Identify which cell holds the provided text, then report its (x, y) central coordinate. 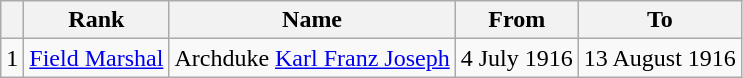
Name (312, 20)
Archduke Karl Franz Joseph (312, 58)
Rank (96, 20)
13 August 1916 (660, 58)
4 July 1916 (516, 58)
From (516, 20)
1 (12, 58)
Field Marshal (96, 58)
To (660, 20)
